Return the (x, y) coordinate for the center point of the cell that contains the specified text.  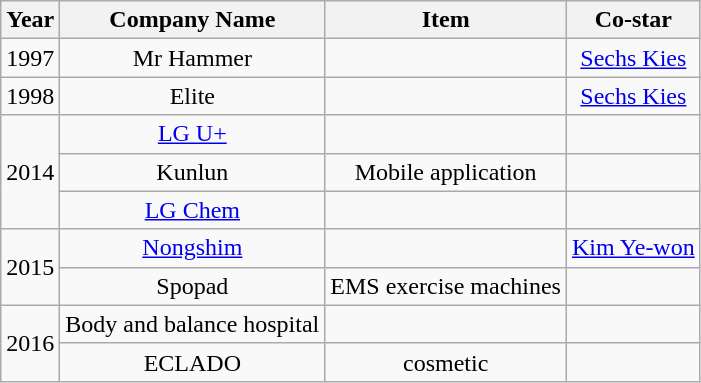
2015 (30, 267)
Co-star (633, 20)
Mobile application (446, 172)
2016 (30, 343)
Mr Hammer (192, 58)
Spopad (192, 286)
Kim Ye-won (633, 248)
Elite (192, 96)
LG Chem (192, 210)
Item (446, 20)
Nongshim (192, 248)
Company Name (192, 20)
EMS exercise machines (446, 286)
ECLADO (192, 362)
Year (30, 20)
cosmetic (446, 362)
2014 (30, 172)
LG U+ (192, 134)
Kunlun (192, 172)
Body and balance hospital (192, 324)
1997 (30, 58)
1998 (30, 96)
